Detect which cell encompasses the target text, then output its [x, y] center coordinate. 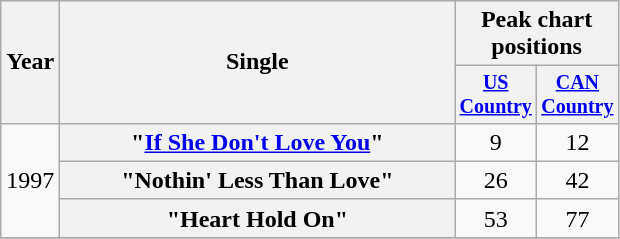
"If She Don't Love You" [258, 142]
"Heart Hold On" [258, 218]
US Country [496, 94]
Peak chartpositions [536, 34]
Single [258, 62]
77 [578, 218]
12 [578, 142]
CAN Country [578, 94]
26 [496, 180]
1997 [30, 180]
9 [496, 142]
42 [578, 180]
53 [496, 218]
"Nothin' Less Than Love" [258, 180]
Year [30, 62]
